Return the (X, Y) coordinate for the center point of the cell that contains the specified text.  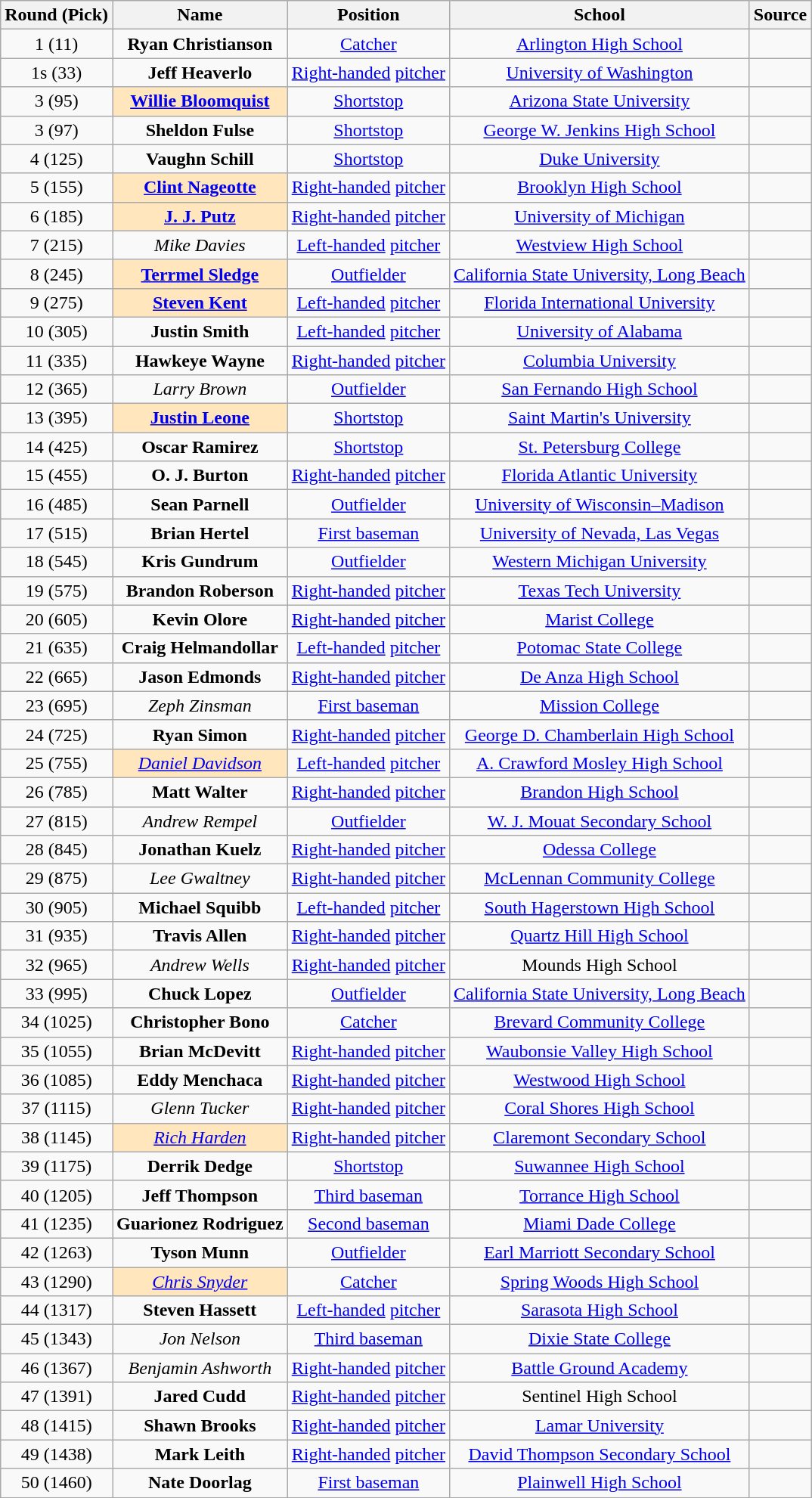
Craig Helmandollar (200, 648)
Oscar Ramirez (200, 447)
Willie Bloomquist (200, 101)
Miami Dade College (600, 1224)
Glenn Tucker (200, 1109)
Chuck Lopez (200, 994)
28 (845) (57, 850)
Florida International University (600, 302)
Shawn Brooks (200, 1425)
Lamar University (600, 1425)
Second baseman (368, 1224)
Justin Leone (200, 418)
29 (875) (57, 879)
Hawkeye Wayne (200, 361)
Quartz Hill High School (600, 936)
31 (935) (57, 936)
Dixie State College (600, 1339)
46 (1367) (57, 1368)
Benjamin Ashworth (200, 1368)
Kevin Olore (200, 619)
18 (545) (57, 562)
27 (815) (57, 820)
Arlington High School (600, 44)
Position (368, 15)
4 (125) (57, 159)
De Anza High School (600, 677)
37 (1115) (57, 1109)
Columbia University (600, 361)
Jeff Thompson (200, 1195)
Mounds High School (600, 965)
Name (200, 15)
Kris Gundrum (200, 562)
University of Washington (600, 73)
Mike Davies (200, 245)
22 (665) (57, 677)
Guarionez Rodriguez (200, 1224)
Brooklyn High School (600, 188)
Suwannee High School (600, 1166)
Travis Allen (200, 936)
Brevard Community College (600, 1022)
Steven Hassett (200, 1310)
University of Nevada, Las Vegas (600, 533)
11 (335) (57, 361)
6 (185) (57, 216)
44 (1317) (57, 1310)
Source (780, 15)
O. J. Burton (200, 476)
Potomac State College (600, 648)
Ryan Christianson (200, 44)
Arizona State University (600, 101)
San Fernando High School (600, 389)
Lee Gwaltney (200, 879)
Zeph Zinsman (200, 706)
St. Petersburg College (600, 447)
Tyson Munn (200, 1252)
21 (635) (57, 648)
7 (215) (57, 245)
J. J. Putz (200, 216)
Jeff Heaverlo (200, 73)
Derrik Dedge (200, 1166)
George D. Chamberlain High School (600, 734)
Vaughn Schill (200, 159)
Nate Doorlag (200, 1483)
Sean Parnell (200, 504)
39 (1175) (57, 1166)
15 (455) (57, 476)
Earl Marriott Secondary School (600, 1252)
20 (605) (57, 619)
13 (395) (57, 418)
Larry Brown (200, 389)
School (600, 15)
McLennan Community College (600, 879)
Sentinel High School (600, 1397)
Michael Squibb (200, 907)
42 (1263) (57, 1252)
3 (95) (57, 101)
Florida Atlantic University (600, 476)
University of Wisconsin–Madison (600, 504)
Eddy Menchaca (200, 1080)
25 (755) (57, 763)
50 (1460) (57, 1483)
Jason Edmonds (200, 677)
45 (1343) (57, 1339)
12 (365) (57, 389)
41 (1235) (57, 1224)
University of Alabama (600, 331)
Saint Martin's University (600, 418)
5 (155) (57, 188)
Brandon Roberson (200, 591)
49 (1438) (57, 1454)
Waubonsie Valley High School (600, 1051)
19 (575) (57, 591)
W. J. Mouat Secondary School (600, 820)
Sheldon Fulse (200, 130)
Justin Smith (200, 331)
Ryan Simon (200, 734)
Terrmel Sledge (200, 274)
Daniel Davidson (200, 763)
Battle Ground Academy (600, 1368)
Christopher Bono (200, 1022)
3 (97) (57, 130)
47 (1391) (57, 1397)
Brandon High School (600, 792)
Andrew Rempel (200, 820)
34 (1025) (57, 1022)
Jon Nelson (200, 1339)
Matt Walter (200, 792)
Sarasota High School (600, 1310)
33 (995) (57, 994)
1s (33) (57, 73)
Odessa College (600, 850)
Westwood High School (600, 1080)
8 (245) (57, 274)
Texas Tech University (600, 591)
George W. Jenkins High School (600, 130)
Brian McDevitt (200, 1051)
Round (Pick) (57, 15)
23 (695) (57, 706)
Western Michigan University (600, 562)
Spring Woods High School (600, 1282)
Coral Shores High School (600, 1109)
South Hagerstown High School (600, 907)
Andrew Wells (200, 965)
48 (1415) (57, 1425)
14 (425) (57, 447)
Jonathan Kuelz (200, 850)
Clint Nageotte (200, 188)
16 (485) (57, 504)
Mission College (600, 706)
9 (275) (57, 302)
24 (725) (57, 734)
University of Michigan (600, 216)
A. Crawford Mosley High School (600, 763)
Torrance High School (600, 1195)
David Thompson Secondary School (600, 1454)
35 (1055) (57, 1051)
40 (1205) (57, 1195)
36 (1085) (57, 1080)
10 (305) (57, 331)
43 (1290) (57, 1282)
Duke University (600, 159)
Steven Kent (200, 302)
Westview High School (600, 245)
38 (1145) (57, 1137)
Plainwell High School (600, 1483)
Jared Cudd (200, 1397)
Claremont Secondary School (600, 1137)
26 (785) (57, 792)
17 (515) (57, 533)
1 (11) (57, 44)
30 (905) (57, 907)
Mark Leith (200, 1454)
32 (965) (57, 965)
Brian Hertel (200, 533)
Marist College (600, 619)
Chris Snyder (200, 1282)
Rich Harden (200, 1137)
